For the text-containing cell, return its midpoint in [x, y] coordinate format. 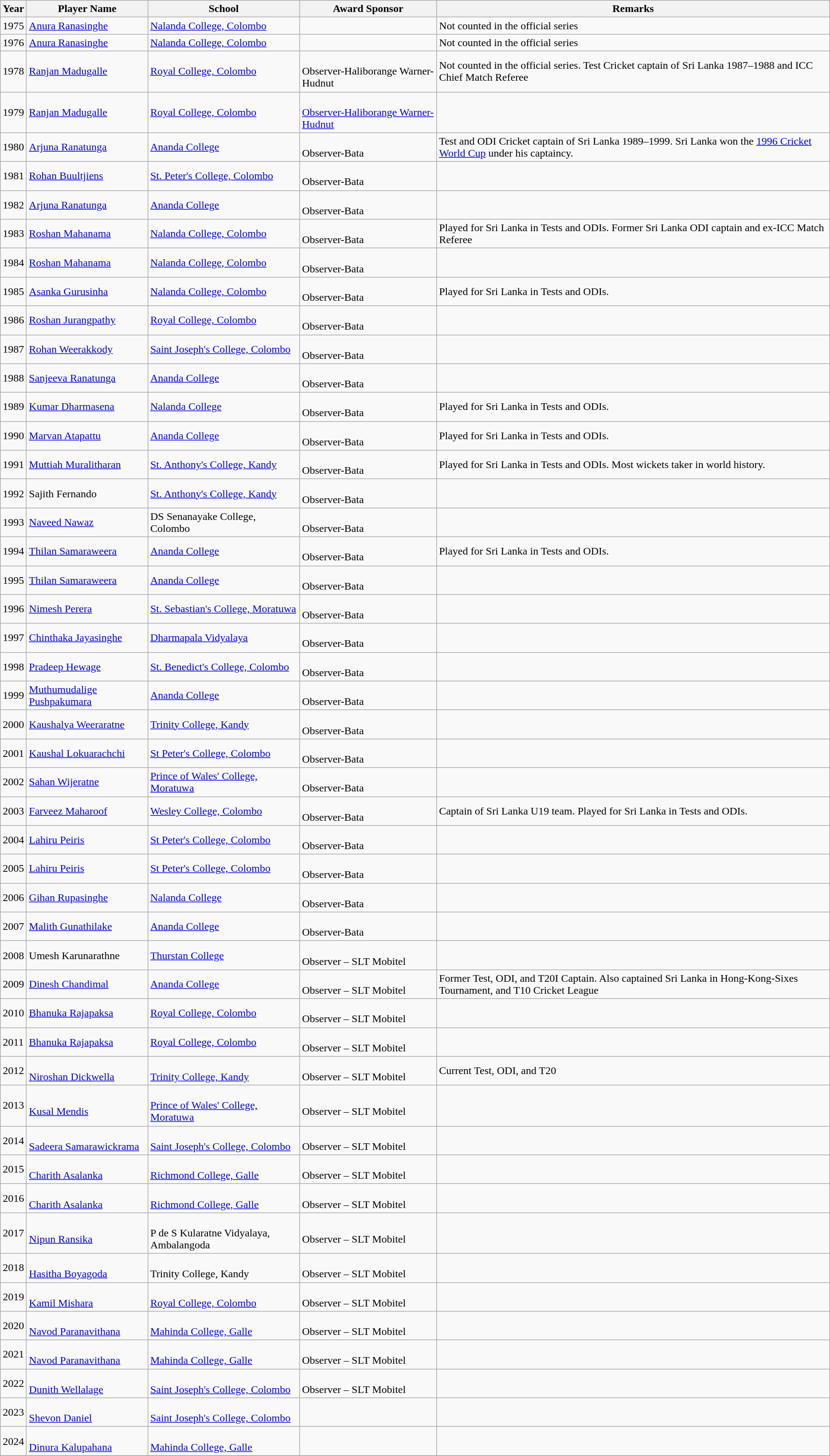
2024 [13, 1441]
2008 [13, 956]
Kusal Mendis [87, 1106]
Captain of Sri Lanka U19 team. Played for Sri Lanka in Tests and ODIs. [633, 811]
Pradeep Hewage [87, 666]
Wesley College, Colombo [223, 811]
2019 [13, 1296]
2022 [13, 1383]
2000 [13, 724]
1986 [13, 320]
Nipun Ransika [87, 1233]
Former Test, ODI, and T20I Captain. Also captained Sri Lanka in Hong-Kong-Sixes Tournament, and T10 Cricket League [633, 984]
Player Name [87, 9]
2010 [13, 1013]
Farveez Maharoof [87, 811]
1993 [13, 523]
1999 [13, 696]
2021 [13, 1355]
1987 [13, 349]
2013 [13, 1106]
Test and ODI Cricket captain of Sri Lanka 1989–1999. Sri Lanka won the 1996 Cricket World Cup under his captaincy. [633, 147]
2011 [13, 1042]
1990 [13, 436]
1981 [13, 176]
Played for Sri Lanka in Tests and ODIs. Former Sri Lanka ODI captain and ex-ICC Match Referee [633, 233]
St. Sebastian's College, Moratuwa [223, 609]
DS Senanayake College, Colombo [223, 523]
2004 [13, 840]
Umesh Karunarathne [87, 956]
1979 [13, 112]
2007 [13, 926]
School [223, 9]
2016 [13, 1198]
Dinesh Chandimal [87, 984]
1975 [13, 26]
1976 [13, 43]
Sajith Fernando [87, 493]
Gihan Rupasinghe [87, 898]
Dharmapala Vidyalaya [223, 638]
1984 [13, 263]
Kaushal Lokuarachchi [87, 753]
2006 [13, 898]
Thurstan College [223, 956]
Dinura Kalupahana [87, 1441]
2001 [13, 753]
Sanjeeva Ranatunga [87, 378]
Kamil Mishara [87, 1296]
Played for Sri Lanka in Tests and ODIs. Most wickets taker in world history. [633, 465]
Shevon Daniel [87, 1413]
P de S Kularatne Vidyalaya, Ambalangoda [223, 1233]
2002 [13, 782]
Hasitha Boyagoda [87, 1268]
Asanka Gurusinha [87, 291]
2015 [13, 1169]
2014 [13, 1140]
Chinthaka Jayasinghe [87, 638]
2012 [13, 1071]
Sahan Wijeratne [87, 782]
Year [13, 9]
1989 [13, 407]
St. Benedict's College, Colombo [223, 666]
Muthumudalige Pushpakumara [87, 696]
Kaushalya Weeraratne [87, 724]
2005 [13, 869]
1982 [13, 205]
St. Peter's College, Colombo [223, 176]
Marvan Atapattu [87, 436]
1988 [13, 378]
1998 [13, 666]
Current Test, ODI, and T20 [633, 1071]
1995 [13, 580]
Niroshan Dickwella [87, 1071]
1996 [13, 609]
Nimesh Perera [87, 609]
Remarks [633, 9]
2017 [13, 1233]
2020 [13, 1326]
1985 [13, 291]
1997 [13, 638]
1992 [13, 493]
2009 [13, 984]
1983 [13, 233]
2018 [13, 1268]
Rohan Buultjiens [87, 176]
1991 [13, 465]
Naveed Nawaz [87, 523]
2003 [13, 811]
1978 [13, 71]
Malith Gunathilake [87, 926]
Muttiah Muralitharan [87, 465]
Rohan Weerakkody [87, 349]
Sadeera Samarawickrama [87, 1140]
1994 [13, 551]
Dunith Wellalage [87, 1383]
Kumar Dharmasena [87, 407]
Not counted in the official series. Test Cricket captain of Sri Lanka 1987–1988 and ICC Chief Match Referee [633, 71]
1980 [13, 147]
Roshan Jurangpathy [87, 320]
2023 [13, 1413]
Award Sponsor [368, 9]
